Determine the (x, y) coordinate at the center of the cell enclosing the given text.  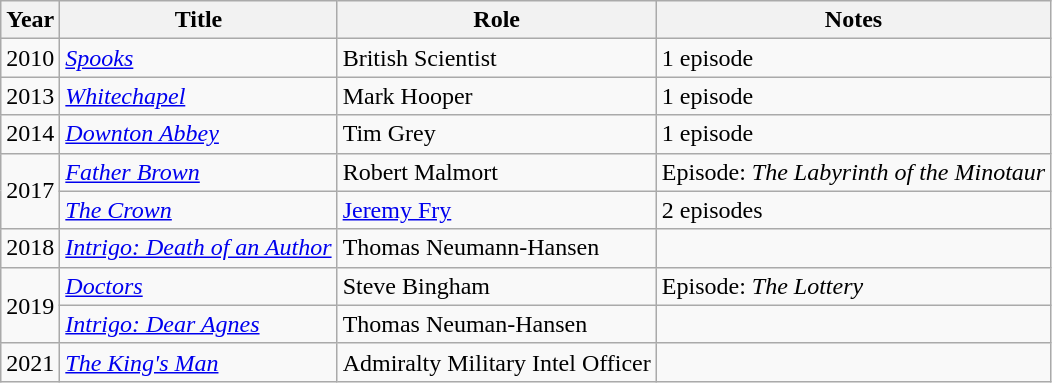
2014 (30, 134)
Title (198, 20)
2010 (30, 58)
The Crown (198, 210)
Steve Bingham (496, 286)
Year (30, 20)
2019 (30, 305)
Thomas Neumann-Hansen (496, 248)
Whitechapel (198, 96)
2 episodes (853, 210)
Doctors (198, 286)
Role (496, 20)
Mark Hooper (496, 96)
Intrigo: Death of an Author (198, 248)
British Scientist (496, 58)
Episode: The Lottery (853, 286)
Episode: The Labyrinth of the Minotaur (853, 172)
Jeremy Fry (496, 210)
The King's Man (198, 362)
Thomas Neuman-Hansen (496, 324)
2018 (30, 248)
Intrigo: Dear Agnes (198, 324)
Robert Malmort (496, 172)
Downton Abbey (198, 134)
2017 (30, 191)
2021 (30, 362)
Admiralty Military Intel Officer (496, 362)
Notes (853, 20)
2013 (30, 96)
Tim Grey (496, 134)
Spooks (198, 58)
Father Brown (198, 172)
